Output the (X, Y) coordinate of the center of the cell containing the given text.  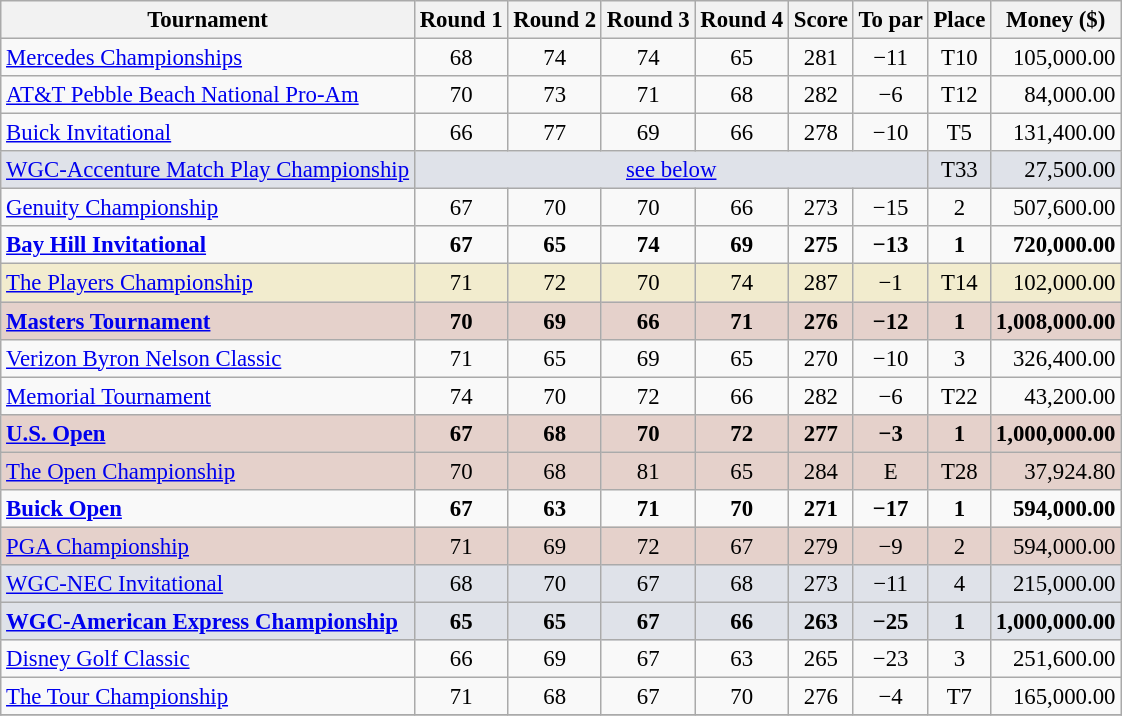
T12 (959, 95)
279 (822, 546)
Round 1 (461, 20)
Buick Invitational (208, 133)
326,400.00 (1056, 358)
37,924.80 (1056, 471)
PGA Championship (208, 546)
see below (671, 170)
−12 (890, 321)
The Open Championship (208, 471)
Verizon Byron Nelson Classic (208, 358)
WGC-Accenture Match Play Championship (208, 170)
720,000.00 (1056, 245)
265 (822, 659)
T14 (959, 283)
77 (555, 133)
278 (822, 133)
WGC-American Express Championship (208, 621)
T22 (959, 396)
27,500.00 (1056, 170)
81 (648, 471)
Round 4 (742, 20)
251,600.00 (1056, 659)
The Players Championship (208, 283)
−23 (890, 659)
263 (822, 621)
43,200.00 (1056, 396)
−15 (890, 208)
Bay Hill Invitational (208, 245)
T5 (959, 133)
Place (959, 20)
To par (890, 20)
102,000.00 (1056, 283)
T33 (959, 170)
Masters Tournament (208, 321)
T28 (959, 471)
T7 (959, 697)
Score (822, 20)
Genuity Championship (208, 208)
131,400.00 (1056, 133)
1,008,000.00 (1056, 321)
Money ($) (1056, 20)
Memorial Tournament (208, 396)
Buick Open (208, 509)
E (890, 471)
287 (822, 283)
281 (822, 58)
165,000.00 (1056, 697)
−9 (890, 546)
−4 (890, 697)
U.S. Open (208, 433)
Tournament (208, 20)
−13 (890, 245)
The Tour Championship (208, 697)
284 (822, 471)
84,000.00 (1056, 95)
215,000.00 (1056, 584)
275 (822, 245)
4 (959, 584)
−1 (890, 283)
WGC-NEC Invitational (208, 584)
73 (555, 95)
105,000.00 (1056, 58)
277 (822, 433)
−3 (890, 433)
AT&T Pebble Beach National Pro-Am (208, 95)
−17 (890, 509)
271 (822, 509)
−25 (890, 621)
270 (822, 358)
T10 (959, 58)
507,600.00 (1056, 208)
Disney Golf Classic (208, 659)
Mercedes Championships (208, 58)
Round 3 (648, 20)
Round 2 (555, 20)
